Identify which cell holds the provided text, then report its (x, y) central coordinate. 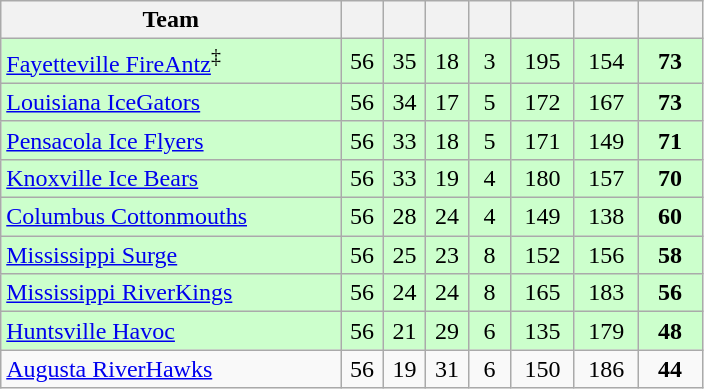
Fayetteville FireAntz‡ (171, 62)
165 (543, 293)
Louisiana IceGators (171, 102)
25 (404, 255)
28 (404, 217)
179 (606, 331)
Knoxville Ice Bears (171, 178)
Mississippi Surge (171, 255)
180 (543, 178)
172 (543, 102)
Augusta RiverHawks (171, 369)
186 (606, 369)
35 (404, 62)
60 (670, 217)
183 (606, 293)
29 (447, 331)
Team (171, 20)
48 (670, 331)
23 (447, 255)
150 (543, 369)
156 (606, 255)
70 (670, 178)
Columbus Cottonmouths (171, 217)
71 (670, 140)
3 (489, 62)
58 (670, 255)
21 (404, 331)
31 (447, 369)
34 (404, 102)
44 (670, 369)
135 (543, 331)
138 (606, 217)
152 (543, 255)
157 (606, 178)
Pensacola Ice Flyers (171, 140)
195 (543, 62)
171 (543, 140)
Mississippi RiverKings (171, 293)
Huntsville Havoc (171, 331)
17 (447, 102)
167 (606, 102)
154 (606, 62)
